Return (X, Y) of the center of cell containing provided text 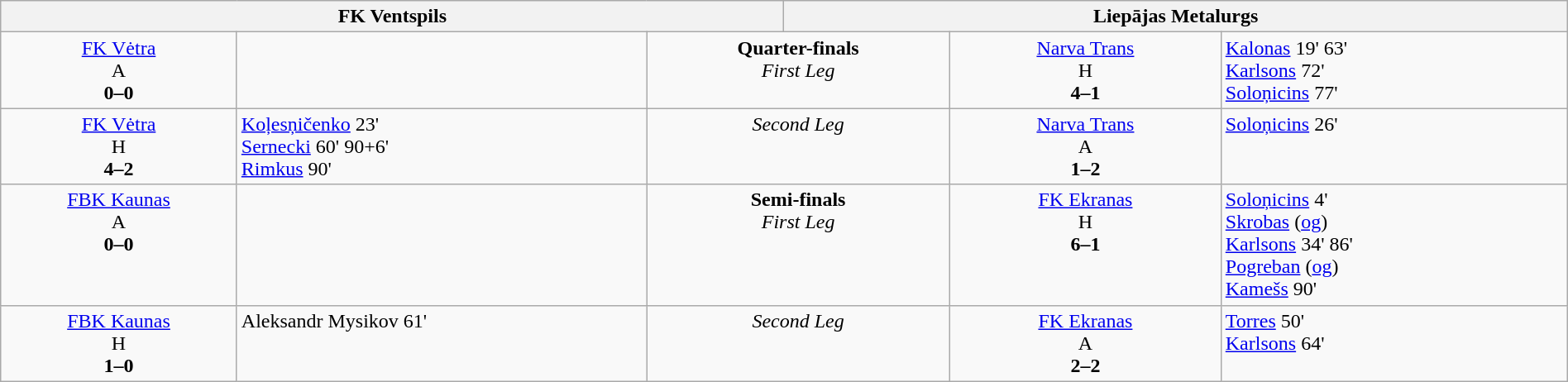
FBK Kaunas H1–0 (119, 343)
FK Ekranas H6–1 (1086, 245)
Soloņicins 4' Skrobas (og) Karlsons 34' 86' Pogreban (og) Kamešs 90' (1394, 245)
FK Vėtra A0–0 (119, 70)
Liepājas Metalurgs (1176, 17)
FK Ekranas A 2–2 (1086, 343)
FBK Kaunas A0–0 (119, 245)
Narva Trans A 1–2 (1086, 146)
Soloņicins 26' (1394, 146)
Kalonas 19' 63' Karlsons 72' Soloņicins 77' (1394, 70)
FK Vėtra H4–2 (119, 146)
FK Ventspils (392, 17)
Narva Trans H4–1 (1086, 70)
Semi-finals First Leg (799, 245)
Quarter-finals First Leg (799, 70)
Koļesņičenko 23' Sernecki 60' 90+6' Rimkus 90' (442, 146)
Aleksandr Mysikov 61' (442, 343)
Torres 50' Karlsons 64' (1394, 343)
